Capture the cell that displays the provided text and extract its (X, Y) central coordinate. 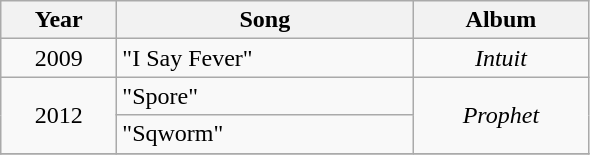
Intuit (501, 58)
2012 (59, 115)
"Sqworm" (265, 134)
Album (501, 20)
Song (265, 20)
"Spore" (265, 96)
Prophet (501, 115)
"I Say Fever" (265, 58)
2009 (59, 58)
Year (59, 20)
